Return the [X, Y] coordinate for the center point of the cell that contains the specified text.  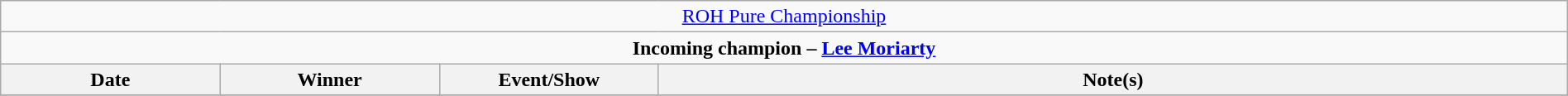
Incoming champion – Lee Moriarty [784, 48]
Date [111, 79]
Event/Show [549, 79]
Winner [329, 79]
ROH Pure Championship [784, 17]
Note(s) [1113, 79]
